Search for the cell housing the specified text and yield its (X, Y) center coordinate. 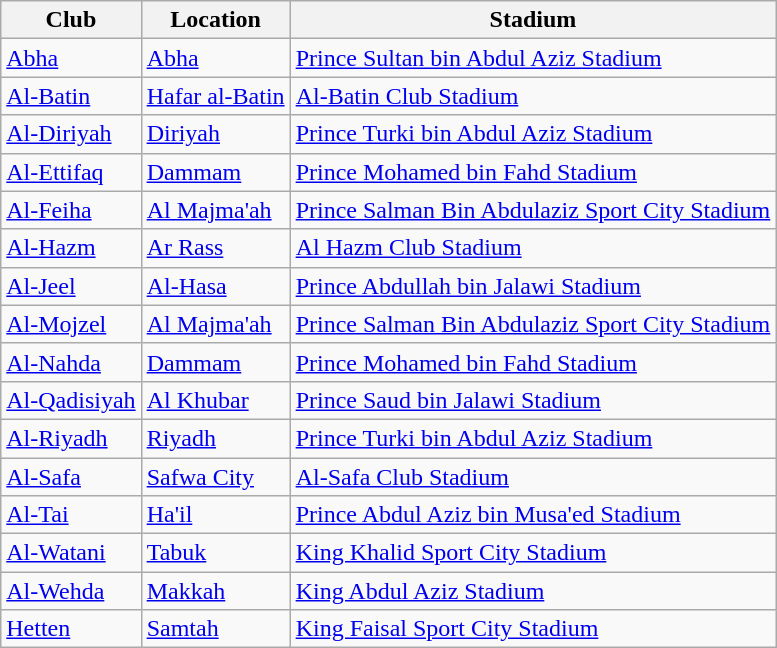
Al-Qadisiyah (71, 400)
Al-Hasa (216, 286)
Ar Rass (216, 248)
Al Khubar (216, 400)
Al-Jeel (71, 286)
Prince Abdullah bin Jalawi Stadium (533, 286)
Location (216, 20)
Diriyah (216, 134)
Riyadh (216, 438)
Tabuk (216, 553)
Stadium (533, 20)
Safwa City (216, 477)
Al-Nahda (71, 362)
Makkah (216, 591)
Al-Watani (71, 553)
Al-Safa Club Stadium (533, 477)
Al-Tai (71, 515)
Hafar al-Batin (216, 96)
Hetten (71, 629)
Al-Batin (71, 96)
Ha'il (216, 515)
Prince Sultan bin Abdul Aziz Stadium (533, 58)
Prince Abdul Aziz bin Musa'ed Stadium (533, 515)
King Faisal Sport City Stadium (533, 629)
Al-Safa (71, 477)
Club (71, 20)
Al-Mojzel (71, 324)
Prince Saud bin Jalawi Stadium (533, 400)
Al-Diriyah (71, 134)
Al-Ettifaq (71, 172)
King Abdul Aziz Stadium (533, 591)
Al Hazm Club Stadium (533, 248)
Al-Riyadh (71, 438)
King Khalid Sport City Stadium (533, 553)
Samtah (216, 629)
Al-Hazm (71, 248)
Al-Wehda (71, 591)
Al-Batin Club Stadium (533, 96)
Al-Feiha (71, 210)
